Capture the cell that displays the provided text and extract its (X, Y) central coordinate. 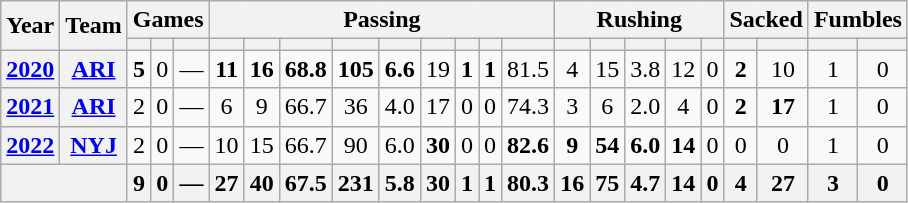
Year (30, 26)
80.3 (528, 183)
NYJ (94, 145)
74.3 (528, 107)
Passing (382, 20)
19 (438, 69)
5.8 (400, 183)
40 (262, 183)
2020 (30, 69)
2.0 (646, 107)
90 (356, 145)
5 (138, 69)
Games (168, 20)
54 (608, 145)
82.6 (528, 145)
68.8 (306, 69)
231 (356, 183)
Team (94, 26)
75 (608, 183)
4.7 (646, 183)
Sacked (766, 20)
Rushing (640, 20)
36 (356, 107)
105 (356, 69)
6.6 (400, 69)
11 (226, 69)
2021 (30, 107)
67.5 (306, 183)
3.8 (646, 69)
81.5 (528, 69)
2022 (30, 145)
12 (684, 69)
Fumbles (858, 20)
4.0 (400, 107)
